Locate the cell with the specified text and output its (x, y) center coordinate. 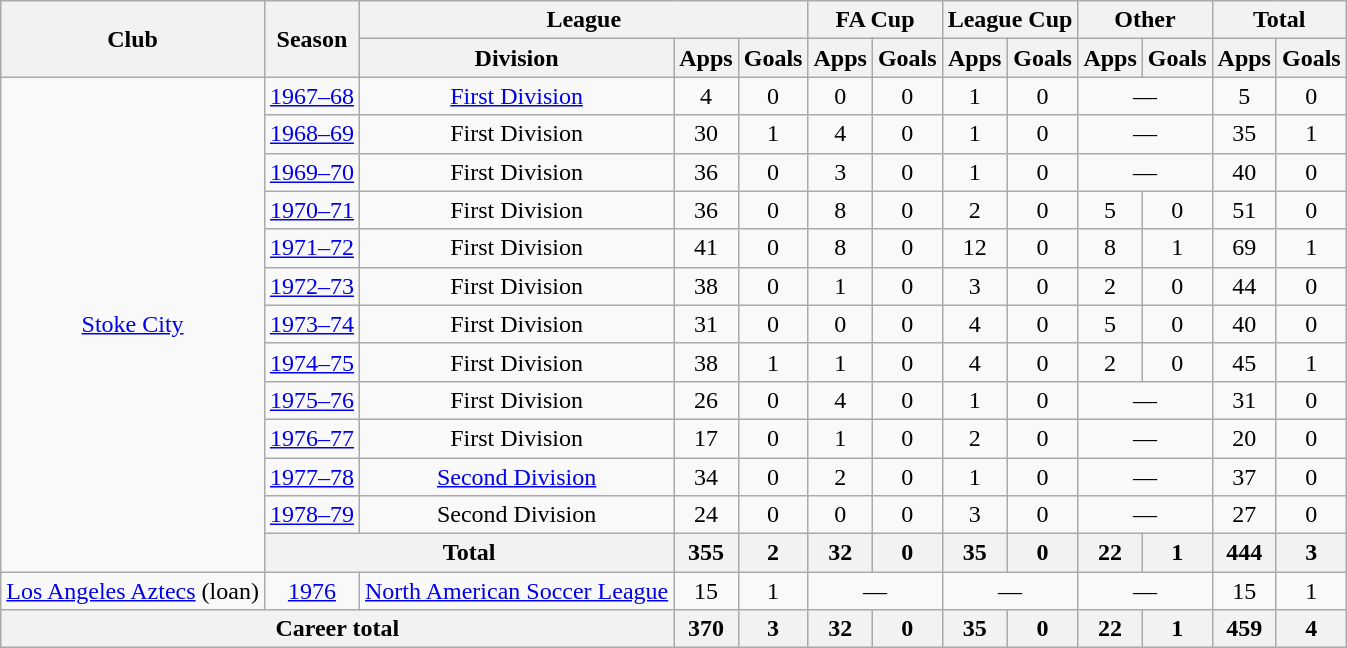
24 (706, 515)
Other (1145, 20)
370 (706, 629)
17 (706, 438)
459 (1244, 629)
Los Angeles Aztecs (loan) (133, 591)
27 (1244, 515)
37 (1244, 477)
Season (312, 39)
1971–72 (312, 248)
30 (706, 134)
444 (1244, 553)
355 (706, 553)
League Cup (1010, 20)
69 (1244, 248)
1967–68 (312, 96)
Club (133, 39)
Stoke City (133, 324)
1975–76 (312, 400)
12 (974, 248)
1973–74 (312, 324)
44 (1244, 286)
1977–78 (312, 477)
League (583, 20)
Division (516, 58)
45 (1244, 362)
51 (1244, 210)
1968–69 (312, 134)
North American Soccer League (516, 591)
1970–71 (312, 210)
Career total (338, 629)
20 (1244, 438)
1969–70 (312, 172)
1974–75 (312, 362)
26 (706, 400)
1978–79 (312, 515)
1972–73 (312, 286)
1976–77 (312, 438)
FA Cup (875, 20)
41 (706, 248)
1976 (312, 591)
34 (706, 477)
